Return the (X, Y) coordinate for the center point of the cell that contains the specified text.  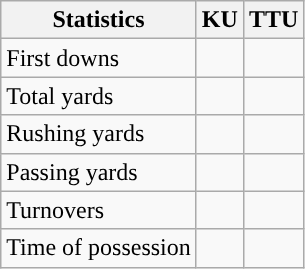
TTU (273, 20)
Turnovers (99, 210)
Passing yards (99, 172)
Rushing yards (99, 134)
Total yards (99, 96)
Statistics (99, 20)
KU (220, 20)
First downs (99, 58)
Time of possession (99, 248)
